Return the [x, y] coordinate for the center point of the cell that contains the specified text.  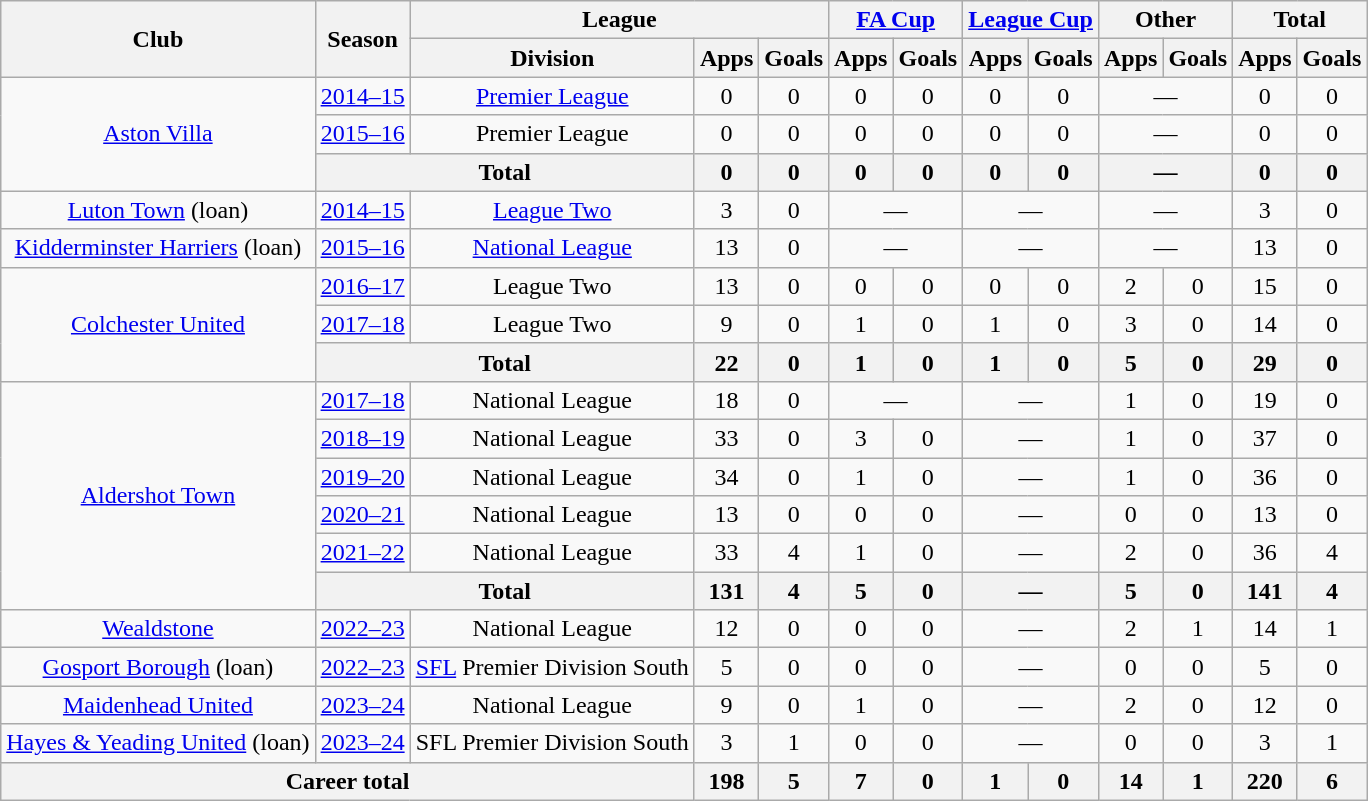
2019–20 [362, 477]
2016–17 [362, 286]
Division [552, 58]
Other [1165, 20]
Maidenhead United [158, 705]
2018–19 [362, 438]
7 [861, 781]
Aldershot Town [158, 495]
Wealdstone [158, 629]
Season [362, 39]
Kidderminster Harriers (loan) [158, 248]
2020–21 [362, 515]
141 [1265, 591]
220 [1265, 781]
FA Cup [896, 20]
34 [726, 477]
Career total [348, 781]
19 [1265, 400]
Club [158, 39]
18 [726, 400]
29 [1265, 362]
Gosport Borough (loan) [158, 667]
131 [726, 591]
2021–22 [362, 553]
37 [1265, 438]
6 [1332, 781]
Aston Villa [158, 134]
22 [726, 362]
198 [726, 781]
League Cup [1031, 20]
Hayes & Yeading United (loan) [158, 743]
League [619, 20]
15 [1265, 286]
Colchester United [158, 324]
Luton Town (loan) [158, 210]
